Capture the cell that displays the provided text and extract its (x, y) central coordinate. 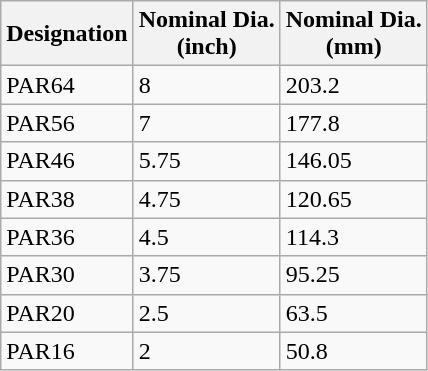
PAR36 (67, 237)
3.75 (206, 275)
50.8 (354, 351)
2.5 (206, 313)
120.65 (354, 199)
PAR46 (67, 161)
PAR64 (67, 85)
2 (206, 351)
Nominal Dia.(mm) (354, 34)
8 (206, 85)
146.05 (354, 161)
7 (206, 123)
PAR16 (67, 351)
63.5 (354, 313)
4.5 (206, 237)
PAR56 (67, 123)
PAR30 (67, 275)
PAR38 (67, 199)
95.25 (354, 275)
5.75 (206, 161)
PAR20 (67, 313)
4.75 (206, 199)
114.3 (354, 237)
Designation (67, 34)
Nominal Dia.(inch) (206, 34)
177.8 (354, 123)
203.2 (354, 85)
